Locate the cell with the specified text and output its (x, y) center coordinate. 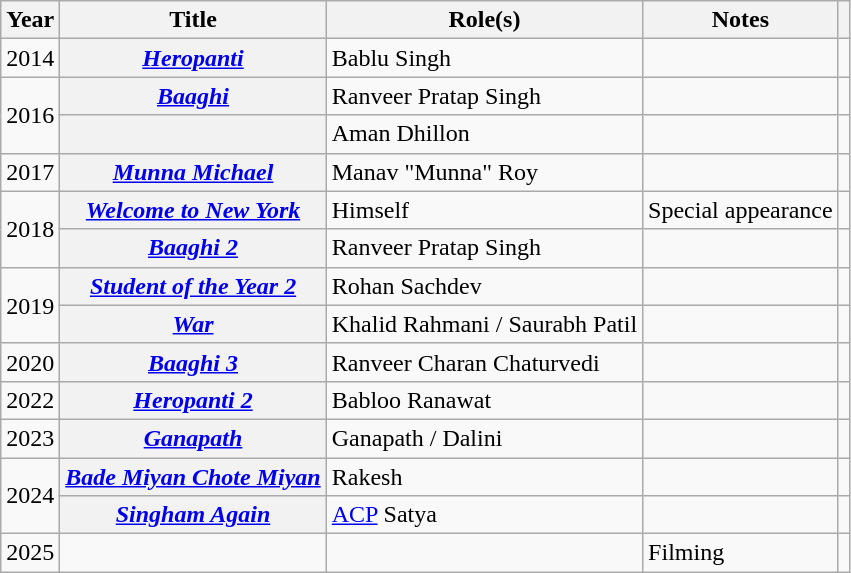
Singham Again (193, 515)
2025 (30, 553)
Ganapath / Dalini (484, 438)
2018 (30, 229)
Ranveer Charan Chaturvedi (484, 362)
War (193, 324)
ACP Satya (484, 515)
Munna Michael (193, 172)
Notes (741, 20)
Himself (484, 210)
Bablu Singh (484, 58)
Welcome to New York (193, 210)
2014 (30, 58)
Bade Miyan Chote Miyan (193, 477)
Khalid Rahmani / Saurabh Patil (484, 324)
Year (30, 20)
Special appearance (741, 210)
Heropanti (193, 58)
Baaghi (193, 96)
Filming (741, 553)
Aman Dhillon (484, 134)
Baaghi 2 (193, 248)
Baaghi 3 (193, 362)
2023 (30, 438)
2019 (30, 305)
Heropanti 2 (193, 400)
Rakesh (484, 477)
Rohan Sachdev (484, 286)
2017 (30, 172)
Title (193, 20)
2024 (30, 496)
Ganapath (193, 438)
Manav "Munna" Roy (484, 172)
2022 (30, 400)
2016 (30, 115)
2020 (30, 362)
Babloo Ranawat (484, 400)
Role(s) (484, 20)
Student of the Year 2 (193, 286)
